Output the (X, Y) coordinate of the center of the cell containing the given text.  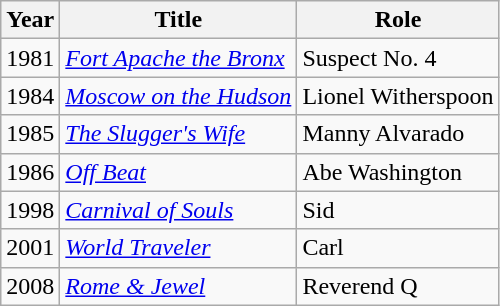
Moscow on the Hudson (178, 96)
Off Beat (178, 172)
Suspect No. 4 (398, 58)
Reverend Q (398, 286)
Role (398, 20)
2001 (30, 248)
Year (30, 20)
World Traveler (178, 248)
Fort Apache the Bronx (178, 58)
1981 (30, 58)
Carl (398, 248)
1984 (30, 96)
Sid (398, 210)
1986 (30, 172)
1998 (30, 210)
Lionel Witherspoon (398, 96)
Title (178, 20)
1985 (30, 134)
Rome & Jewel (178, 286)
The Slugger's Wife (178, 134)
Manny Alvarado (398, 134)
Carnival of Souls (178, 210)
2008 (30, 286)
Abe Washington (398, 172)
